Identify which cell holds the provided text, then report its [x, y] central coordinate. 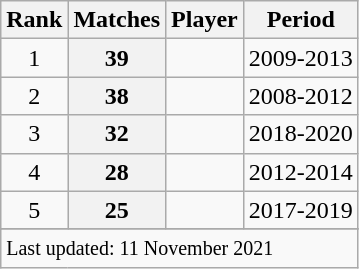
Rank [34, 20]
38 [117, 96]
25 [117, 210]
5 [34, 210]
Period [300, 20]
2 [34, 96]
2017-2019 [300, 210]
Last updated: 11 November 2021 [180, 248]
2009-2013 [300, 58]
Player [205, 20]
2018-2020 [300, 134]
2012-2014 [300, 172]
1 [34, 58]
Matches [117, 20]
28 [117, 172]
2008-2012 [300, 96]
39 [117, 58]
4 [34, 172]
3 [34, 134]
32 [117, 134]
